Capture the cell that displays the provided text and extract its (X, Y) central coordinate. 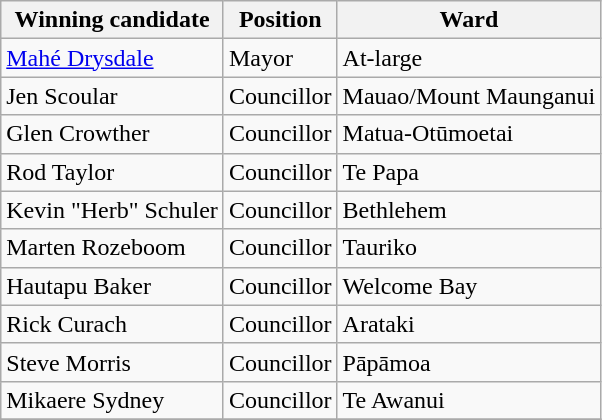
Mauao/Mount Maunganui (469, 96)
At-large (469, 58)
Rod Taylor (112, 172)
Mikaere Sydney (112, 400)
Arataki (469, 324)
Jen Scoular (112, 96)
Steve Morris (112, 362)
Glen Crowther (112, 134)
Kevin "Herb" Schuler (112, 210)
Rick Curach (112, 324)
Hautapu Baker (112, 286)
Te Awanui (469, 400)
Bethlehem (469, 210)
Mahé Drysdale (112, 58)
Matua-Otūmoetai (469, 134)
Position (280, 20)
Marten Rozeboom (112, 248)
Ward (469, 20)
Tauriko (469, 248)
Mayor (280, 58)
Pāpāmoa (469, 362)
Winning candidate (112, 20)
Te Papa (469, 172)
Welcome Bay (469, 286)
